Search for the cell housing the specified text and yield its (X, Y) center coordinate. 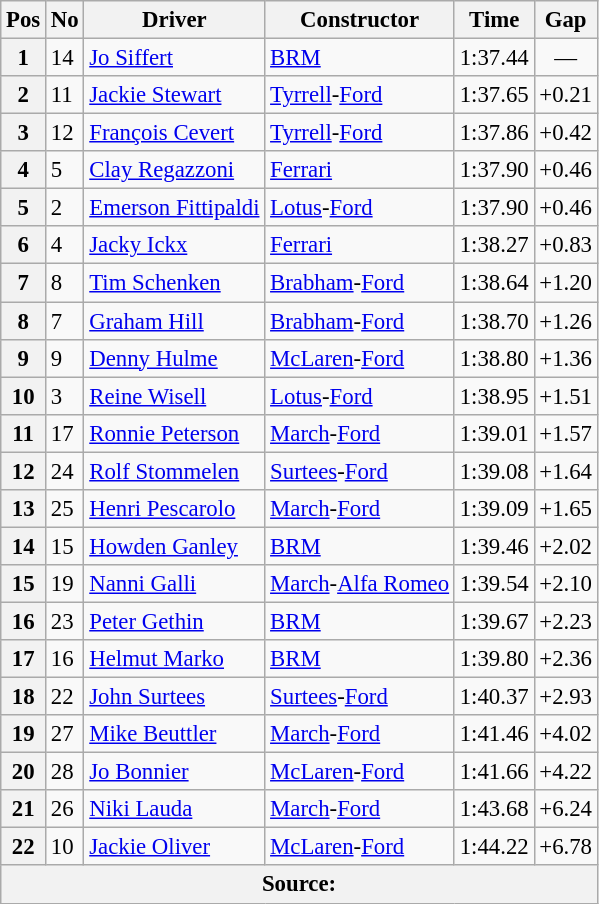
Helmut Marko (174, 659)
1:41.66 (494, 772)
+1.57 (566, 433)
1:37.65 (494, 95)
Clay Regazzoni (174, 170)
Jackie Stewart (174, 95)
+2.93 (566, 697)
13 (24, 509)
+2.10 (566, 584)
1:37.44 (494, 58)
+1.26 (566, 321)
1:38.95 (494, 396)
+1.36 (566, 358)
Gap (566, 20)
Rolf Stommelen (174, 471)
1:38.64 (494, 283)
6 (24, 245)
+2.36 (566, 659)
1:43.68 (494, 809)
+2.02 (566, 546)
1:37.86 (494, 133)
Driver (174, 20)
1:44.22 (494, 847)
Peter Gethin (174, 621)
Niki Lauda (174, 809)
+0.42 (566, 133)
1:38.27 (494, 245)
Source: (300, 885)
+1.51 (566, 396)
1:39.54 (494, 584)
Denny Hulme (174, 358)
1:39.67 (494, 621)
+6.24 (566, 809)
1:39.46 (494, 546)
Constructor (360, 20)
Mike Beuttler (174, 734)
No (65, 20)
Nanni Galli (174, 584)
24 (65, 471)
1:38.70 (494, 321)
18 (24, 697)
1:40.37 (494, 697)
— (566, 58)
March-Alfa Romeo (360, 584)
1 (24, 58)
Emerson Fittipaldi (174, 208)
1:39.09 (494, 509)
1:39.01 (494, 433)
François Cevert (174, 133)
25 (65, 509)
Jacky Ickx (174, 245)
+0.21 (566, 95)
Time (494, 20)
+2.23 (566, 621)
+1.65 (566, 509)
Henri Pescarolo (174, 509)
Pos (24, 20)
+4.22 (566, 772)
Graham Hill (174, 321)
+1.64 (566, 471)
Jo Bonnier (174, 772)
+6.78 (566, 847)
21 (24, 809)
1:38.80 (494, 358)
1:39.80 (494, 659)
Reine Wisell (174, 396)
28 (65, 772)
Howden Ganley (174, 546)
Jo Siffert (174, 58)
+0.83 (566, 245)
+4.02 (566, 734)
Jackie Oliver (174, 847)
27 (65, 734)
1:41.46 (494, 734)
Tim Schenken (174, 283)
23 (65, 621)
1:39.08 (494, 471)
Ronnie Peterson (174, 433)
20 (24, 772)
+1.20 (566, 283)
John Surtees (174, 697)
26 (65, 809)
